Detect which cell encompasses the target text, then output its (x, y) center coordinate. 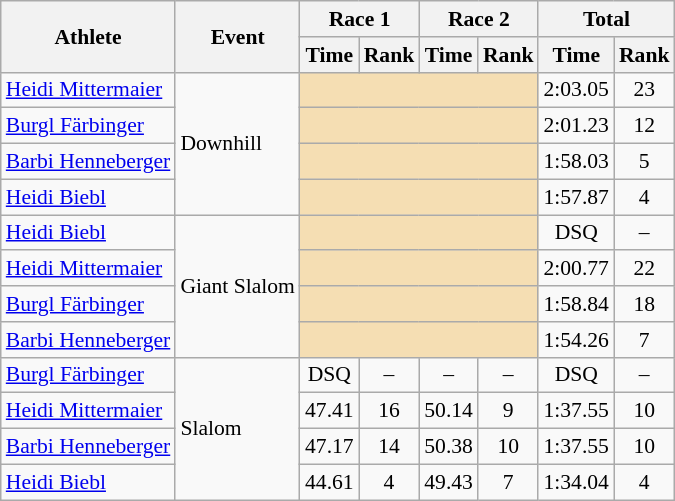
Event (238, 36)
Downhill (238, 143)
Slalom (238, 428)
14 (390, 447)
1:58.03 (576, 162)
9 (508, 411)
5 (644, 162)
16 (390, 411)
2:00.77 (576, 269)
Giant Slalom (238, 286)
23 (644, 90)
47.17 (330, 447)
Athlete (88, 36)
Total (606, 19)
Race 1 (360, 19)
1:57.87 (576, 197)
2:03.05 (576, 90)
50.14 (448, 411)
18 (644, 304)
1:54.26 (576, 340)
12 (644, 126)
2:01.23 (576, 126)
Race 2 (478, 19)
44.61 (330, 482)
22 (644, 269)
1:34.04 (576, 482)
50.38 (448, 447)
1:58.84 (576, 304)
49.43 (448, 482)
47.41 (330, 411)
